Identify which cell holds the provided text, then report its (x, y) central coordinate. 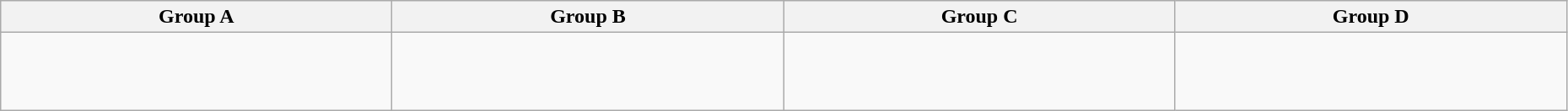
Group B (588, 17)
Group C (979, 17)
Group D (1371, 17)
Group A (197, 17)
